Extract the (X, Y) coordinate from the center of the cell holding the provided text.  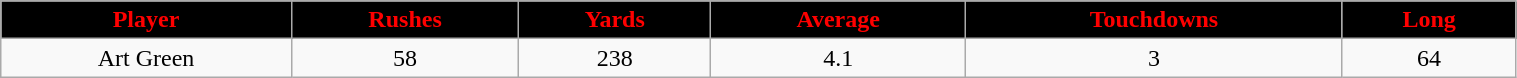
Rushes (405, 20)
4.1 (838, 58)
64 (1429, 58)
Art Green (146, 58)
58 (405, 58)
Yards (615, 20)
Player (146, 20)
3 (1154, 58)
238 (615, 58)
Touchdowns (1154, 20)
Average (838, 20)
Long (1429, 20)
